Return [x, y] of the center of cell containing provided text 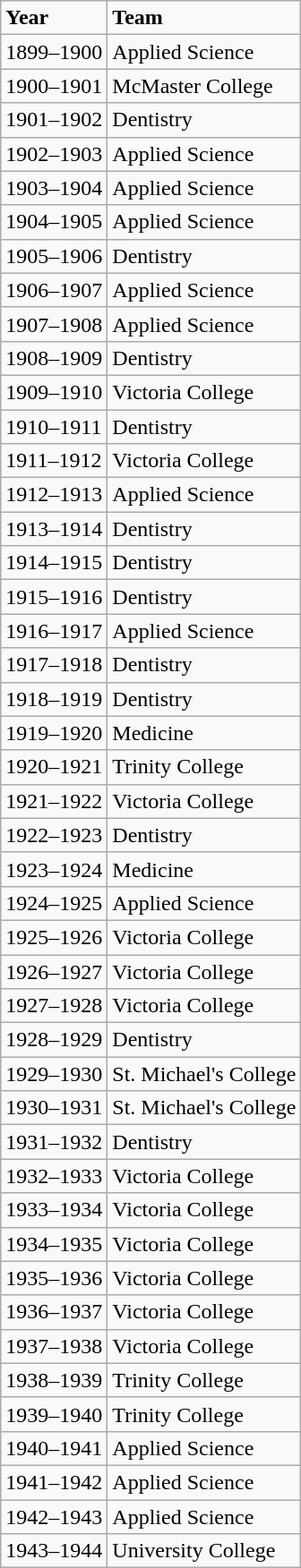
1936–1937 [54, 1312]
1942–1943 [54, 1517]
1908–1909 [54, 358]
1937–1938 [54, 1346]
1910–1911 [54, 427]
1904–1905 [54, 222]
1930–1931 [54, 1108]
1906–1907 [54, 290]
1940–1941 [54, 1448]
1927–1928 [54, 1006]
1933–1934 [54, 1210]
1918–1919 [54, 699]
1907–1908 [54, 324]
Year [54, 18]
1905–1906 [54, 256]
1902–1903 [54, 154]
1929–1930 [54, 1074]
1900–1901 [54, 86]
1921–1922 [54, 801]
1912–1913 [54, 495]
1901–1902 [54, 120]
1938–1939 [54, 1380]
1935–1936 [54, 1278]
1917–1918 [54, 665]
1914–1915 [54, 563]
1926–1927 [54, 971]
1920–1921 [54, 767]
1931–1932 [54, 1142]
1911–1912 [54, 461]
1919–1920 [54, 733]
1899–1900 [54, 52]
1903–1904 [54, 188]
1941–1942 [54, 1482]
1923–1924 [54, 869]
1924–1925 [54, 903]
1939–1940 [54, 1414]
1932–1933 [54, 1176]
1913–1914 [54, 529]
1915–1916 [54, 597]
1922–1923 [54, 835]
Team [204, 18]
McMaster College [204, 86]
1909–1910 [54, 392]
1943–1944 [54, 1551]
1928–1929 [54, 1040]
1934–1935 [54, 1244]
1925–1926 [54, 937]
1916–1917 [54, 631]
University College [204, 1551]
